Pinpoint the cell where the given text exists, returning its [X, Y] midpoint coordinate. 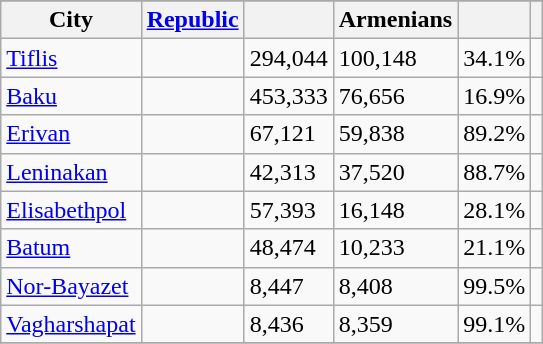
Erivan [71, 134]
42,313 [288, 172]
16.9% [494, 96]
Nor-Bayazet [71, 286]
21.1% [494, 248]
99.1% [494, 324]
8,447 [288, 286]
Tiflis [71, 58]
Batum [71, 248]
100,148 [395, 58]
48,474 [288, 248]
99.5% [494, 286]
59,838 [395, 134]
28.1% [494, 210]
Leninakan [71, 172]
88.7% [494, 172]
89.2% [494, 134]
Vagharshapat [71, 324]
Republic [192, 20]
Elisabethpol [71, 210]
10,233 [395, 248]
67,121 [288, 134]
8,359 [395, 324]
City [71, 20]
57,393 [288, 210]
453,333 [288, 96]
Armenians [395, 20]
Baku [71, 96]
16,148 [395, 210]
294,044 [288, 58]
8,408 [395, 286]
37,520 [395, 172]
8,436 [288, 324]
34.1% [494, 58]
76,656 [395, 96]
